Search for the cell housing the specified text and yield its (x, y) center coordinate. 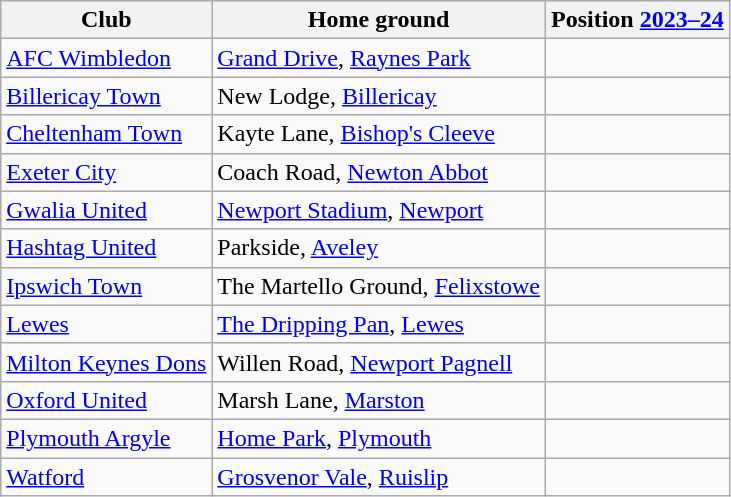
Ipswich Town (106, 286)
Newport Stadium, Newport (379, 210)
Parkside, Aveley (379, 248)
Home ground (379, 20)
Watford (106, 477)
Position 2023–24 (637, 20)
Coach Road, Newton Abbot (379, 172)
Grand Drive, Raynes Park (379, 58)
Club (106, 20)
Milton Keynes Dons (106, 362)
Home Park, Plymouth (379, 438)
Plymouth Argyle (106, 438)
Grosvenor Vale, Ruislip (379, 477)
The Martello Ground, Felixstowe (379, 286)
Oxford United (106, 400)
AFC Wimbledon (106, 58)
Kayte Lane, Bishop's Cleeve (379, 134)
Billericay Town (106, 96)
Marsh Lane, Marston (379, 400)
New Lodge, Billericay (379, 96)
Hashtag United (106, 248)
Cheltenham Town (106, 134)
Lewes (106, 324)
Gwalia United (106, 210)
The Dripping Pan, Lewes (379, 324)
Willen Road, Newport Pagnell (379, 362)
Exeter City (106, 172)
